Capture the cell that displays the provided text and extract its (X, Y) central coordinate. 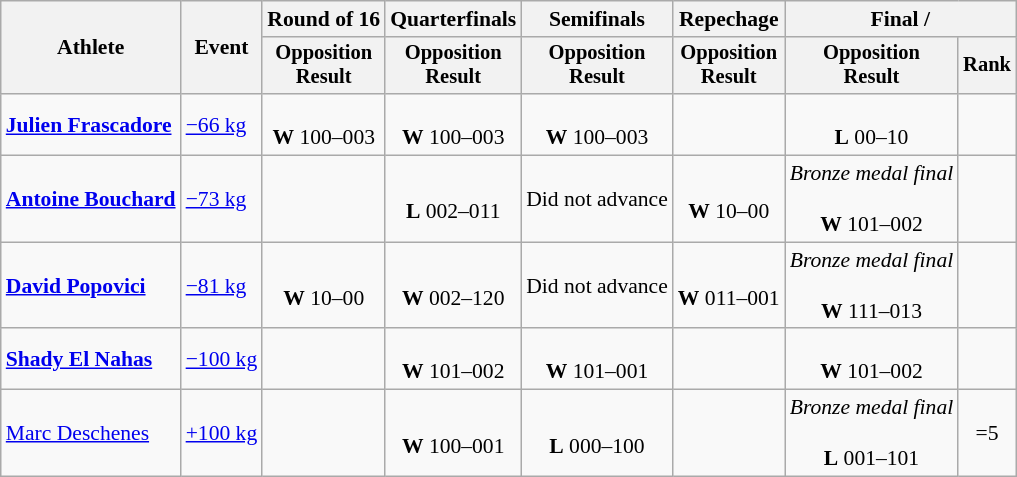
Julien Frascadore (91, 124)
Shady El Nahas (91, 360)
Event (222, 48)
Antoine Bouchard (91, 200)
Bronze medal finalW 111–013 (872, 286)
Repechage (729, 19)
−66 kg (222, 124)
Final / (900, 19)
W 011–001 (729, 286)
W 100–001 (453, 434)
David Popovici (91, 286)
W 101–001 (597, 360)
−73 kg (222, 200)
Semifinals (597, 19)
Athlete (91, 48)
Marc Deschenes (91, 434)
−81 kg (222, 286)
L 00–10 (872, 124)
L 002–011 (453, 200)
Quarterfinals (453, 19)
+100 kg (222, 434)
Round of 16 (324, 19)
−100 kg (222, 360)
Bronze medal finalL 001–101 (872, 434)
=5 (987, 434)
Rank (987, 66)
L 000–100 (597, 434)
Bronze medal finalW 101–002 (872, 200)
W 002–120 (453, 286)
